Locate the cell with the specified text and output its (x, y) center coordinate. 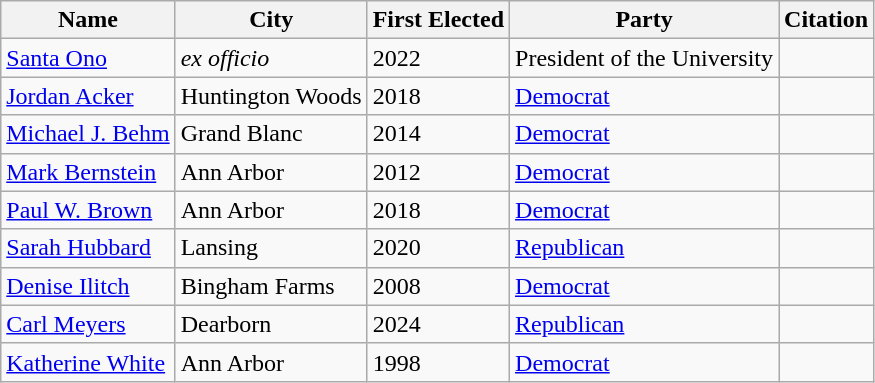
City (271, 20)
Paul W. Brown (88, 210)
2014 (438, 134)
2012 (438, 172)
President of the University (644, 58)
1998 (438, 362)
2008 (438, 286)
Sarah Hubbard (88, 248)
Citation (826, 20)
Huntington Woods (271, 96)
Denise Ilitch (88, 286)
First Elected (438, 20)
Party (644, 20)
Name (88, 20)
Dearborn (271, 324)
Mark Bernstein (88, 172)
Katherine White (88, 362)
ex officio (271, 58)
Lansing (271, 248)
2022 (438, 58)
Carl Meyers (88, 324)
Michael J. Behm (88, 134)
2024 (438, 324)
Grand Blanc (271, 134)
Bingham Farms (271, 286)
Jordan Acker (88, 96)
Santa Ono (88, 58)
2020 (438, 248)
